Return the [X, Y] coordinate for the center point of the cell that contains the specified text.  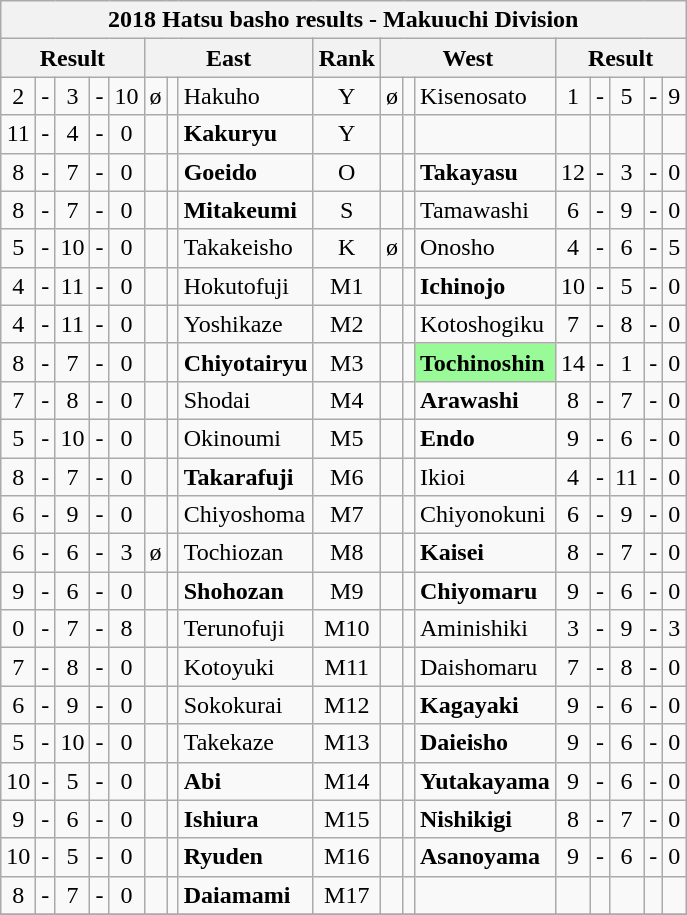
S [346, 210]
Abi [246, 781]
Nishikigi [484, 819]
Ichinojo [484, 286]
Kaisei [484, 553]
Yoshikaze [246, 324]
Kakuryu [246, 134]
M4 [346, 400]
Takarafuji [246, 477]
M13 [346, 743]
M11 [346, 667]
Aminishiki [484, 629]
East [228, 58]
M14 [346, 781]
Ikioi [484, 477]
Takayasu [484, 172]
M6 [346, 477]
14 [572, 362]
Kotoyuki [246, 667]
Chiyonokuni [484, 515]
Daieisho [484, 743]
Tochiozan [246, 553]
Tamawashi [484, 210]
Asanoyama [484, 857]
M16 [346, 857]
M3 [346, 362]
Ishiura [246, 819]
12 [572, 172]
Sokokurai [246, 705]
Yutakayama [484, 781]
M8 [346, 553]
Rank [346, 58]
M10 [346, 629]
K [346, 248]
Daishomaru [484, 667]
2018 Hatsu basho results - Makuuchi Division [344, 20]
Hokutofuji [246, 286]
M15 [346, 819]
Goeido [246, 172]
Chiyoshoma [246, 515]
M12 [346, 705]
Mitakeumi [246, 210]
Daiamami [246, 895]
Kotoshogiku [484, 324]
Endo [484, 438]
Kisenosato [484, 96]
O [346, 172]
Hakuho [246, 96]
Takekaze [246, 743]
M5 [346, 438]
M9 [346, 591]
West [468, 58]
Okinoumi [246, 438]
2 [18, 96]
Takakeisho [246, 248]
Shodai [246, 400]
Onosho [484, 248]
Tochinoshin [484, 362]
M2 [346, 324]
M1 [346, 286]
Chiyomaru [484, 591]
Shohozan [246, 591]
M7 [346, 515]
Ryuden [246, 857]
Chiyotairyu [246, 362]
Arawashi [484, 400]
Kagayaki [484, 705]
Terunofuji [246, 629]
M17 [346, 895]
